Output the (x, y) coordinate of the center of the cell containing the given text.  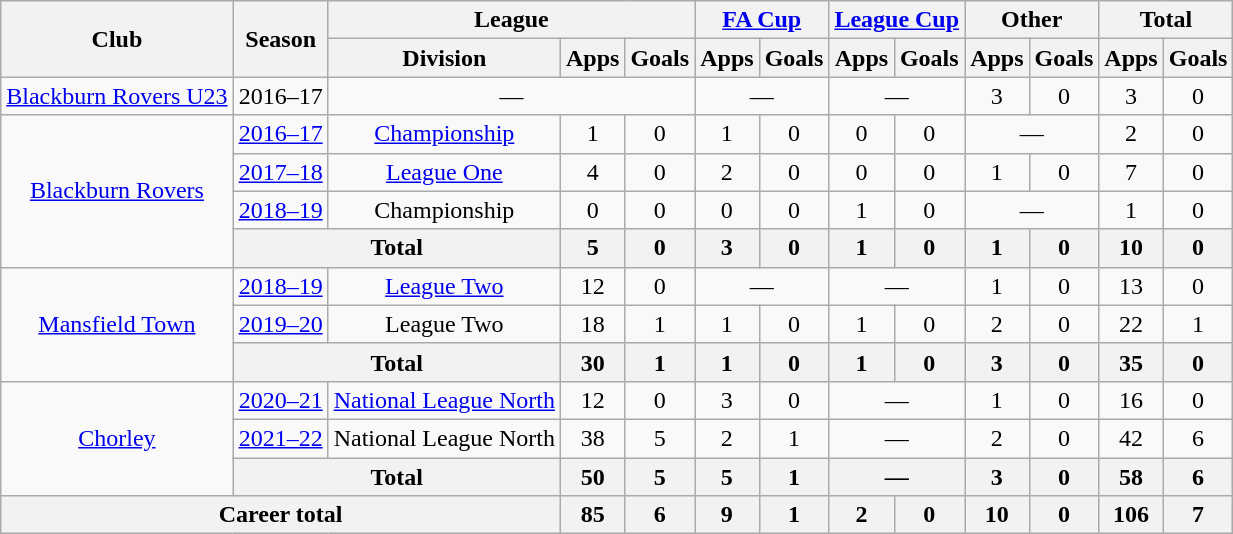
85 (592, 515)
22 (1131, 324)
2017–18 (280, 172)
Career total (281, 515)
2021–22 (280, 438)
League Cup (897, 20)
42 (1131, 438)
9 (727, 515)
16 (1131, 400)
Division (444, 58)
38 (592, 438)
2020–21 (280, 400)
4 (592, 172)
Season (280, 39)
League (511, 20)
Blackburn Rovers (117, 191)
13 (1131, 286)
Chorley (117, 438)
Blackburn Rovers U23 (117, 96)
106 (1131, 515)
50 (592, 477)
58 (1131, 477)
30 (592, 362)
League One (444, 172)
2019–20 (280, 324)
Other (1032, 20)
18 (592, 324)
Club (117, 39)
35 (1131, 362)
Mansfield Town (117, 324)
FA Cup (762, 20)
